Determine the [X, Y] coordinate at the center of the cell enclosing the given text.  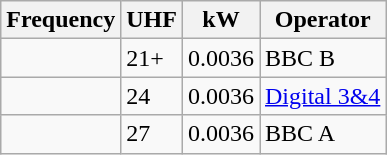
kW [220, 20]
24 [152, 96]
Frequency [61, 20]
Operator [323, 20]
21+ [152, 58]
BBC A [323, 134]
BBC B [323, 58]
27 [152, 134]
Digital 3&4 [323, 96]
UHF [152, 20]
